Capture the cell that displays the provided text and extract its (x, y) central coordinate. 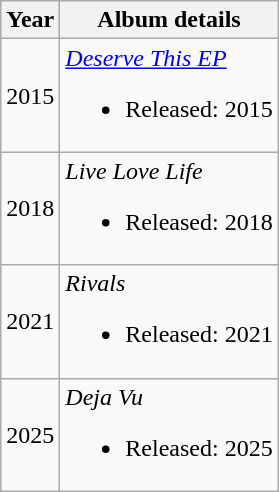
2021 (30, 322)
Deja Vu Released: 2025 (169, 434)
2025 (30, 434)
Album details (169, 20)
Live Love Life Released: 2018 (169, 208)
2015 (30, 96)
Year (30, 20)
Deserve This EP Released: 2015 (169, 96)
Rivals Released: 2021 (169, 322)
2018 (30, 208)
